For the text-containing cell, return its midpoint in [x, y] coordinate format. 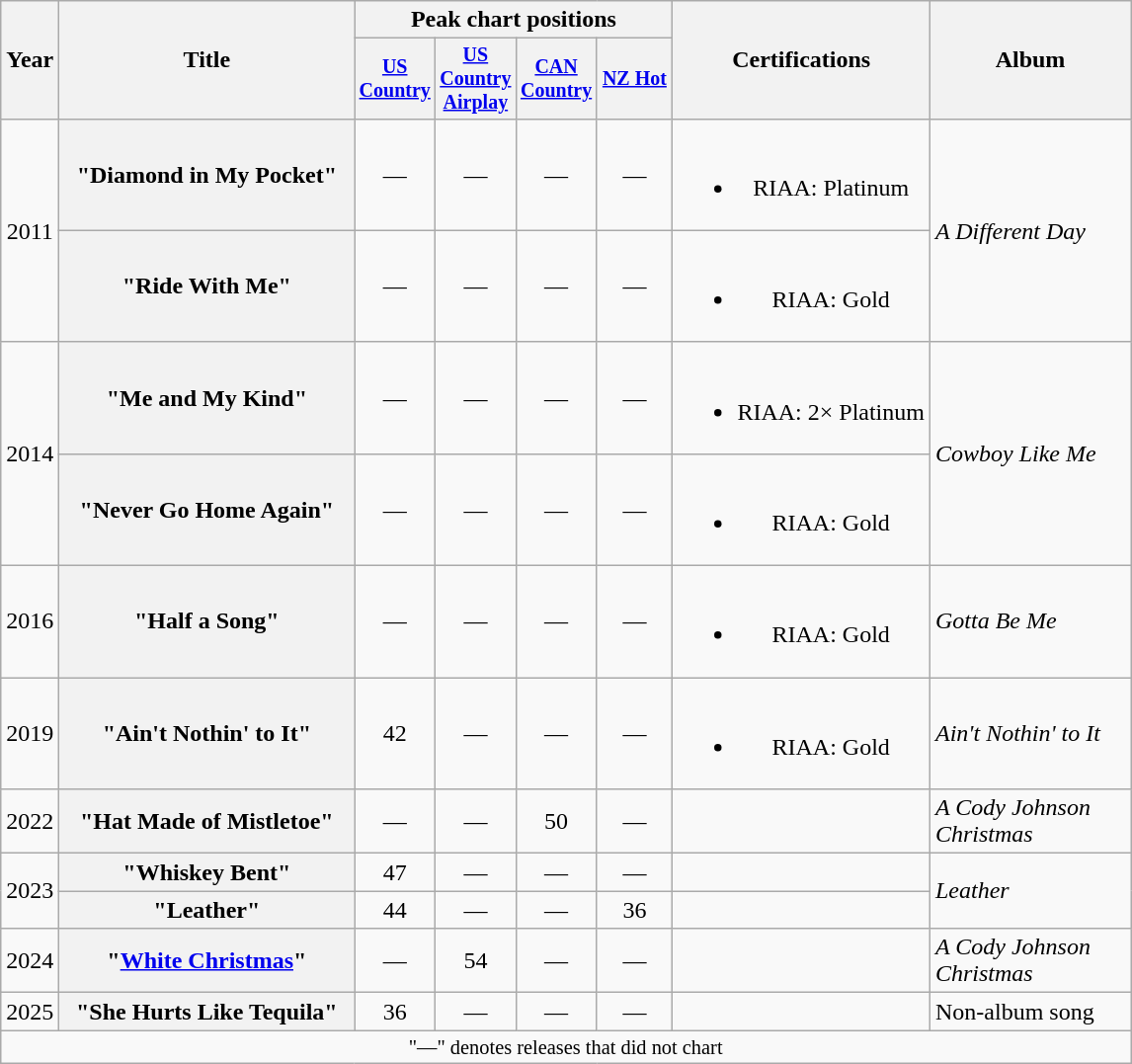
"—" denotes releases that did not chart [566, 1047]
A Different Day [1029, 230]
"Half a Song" [207, 622]
CAN Country [556, 79]
NZ Hot [634, 79]
"Never Go Home Again" [207, 510]
"Me and My Kind" [207, 397]
2024 [30, 960]
Year [30, 60]
Album [1029, 60]
"Ain't Nothin' to It" [207, 733]
54 [476, 960]
Cowboy Like Me [1029, 453]
US Country Airplay [476, 79]
2023 [30, 891]
Leather [1029, 891]
42 [395, 733]
47 [395, 872]
"Leather" [207, 910]
"Ride With Me" [207, 286]
US Country [395, 79]
2014 [30, 453]
"Hat Made of Mistletoe" [207, 822]
2011 [30, 230]
"Whiskey Bent" [207, 872]
2019 [30, 733]
2022 [30, 822]
Peak chart positions [514, 20]
"White Christmas" [207, 960]
RIAA: 2× Platinum [802, 397]
Non-album song [1029, 1012]
2025 [30, 1012]
"Diamond in My Pocket" [207, 174]
"She Hurts Like Tequila" [207, 1012]
Ain't Nothin' to It [1029, 733]
Title [207, 60]
Certifications [802, 60]
RIAA: Platinum [802, 174]
50 [556, 822]
Gotta Be Me [1029, 622]
2016 [30, 622]
44 [395, 910]
